Pinpoint the cell where the given text exists, returning its [X, Y] midpoint coordinate. 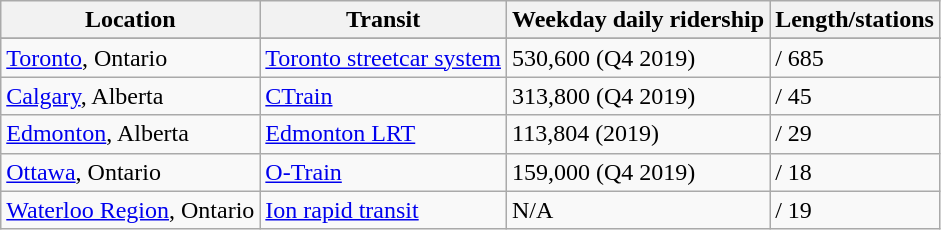
Ion rapid transit [384, 210]
/ 18 [855, 172]
Waterloo Region, Ontario [130, 210]
113,804 (2019) [638, 134]
313,800 (Q4 2019) [638, 96]
530,600 (Q4 2019) [638, 58]
Ottawa, Ontario [130, 172]
Length/stations [855, 20]
Calgary, Alberta [130, 96]
Weekday daily ridership [638, 20]
Toronto, Ontario [130, 58]
N/A [638, 210]
/ 685 [855, 58]
Transit [384, 20]
CTrain [384, 96]
Edmonton LRT [384, 134]
Location [130, 20]
159,000 (Q4 2019) [638, 172]
O-Train [384, 172]
/ 29 [855, 134]
Toronto streetcar system [384, 58]
Edmonton, Alberta [130, 134]
/ 19 [855, 210]
/ 45 [855, 96]
